Identify which cell holds the provided text, then report its [x, y] central coordinate. 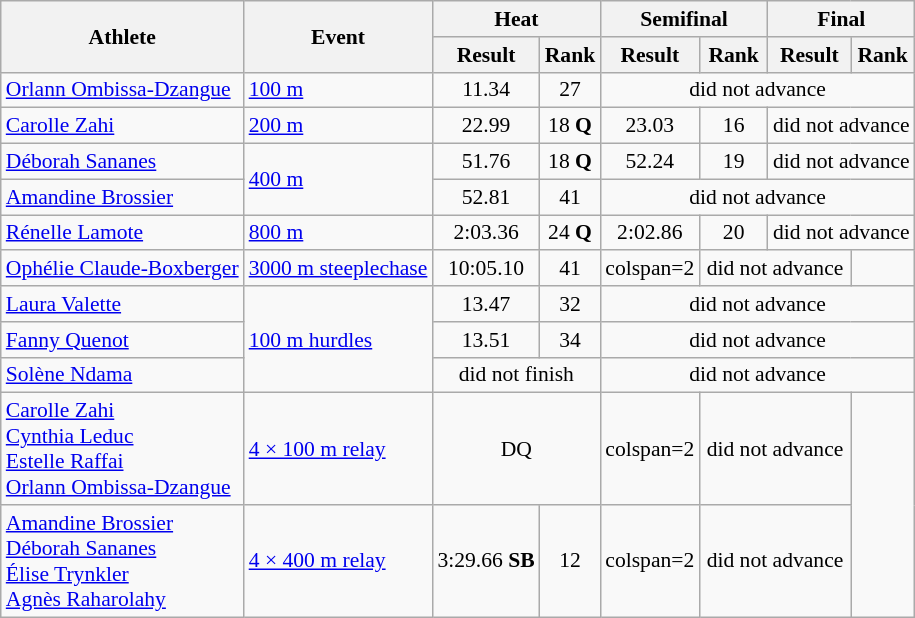
100 m [338, 90]
400 m [338, 180]
Amandine Brossier Déborah Sananes Élise Trynkler Agnès Raharolahy [122, 561]
Carolle Zahi Cynthia Leduc Estelle Raffai Orlann Ombissa-Dzangue [122, 449]
24 Q [570, 233]
10:05.10 [486, 269]
23.03 [650, 126]
34 [570, 340]
Ophélie Claude-Boxberger [122, 269]
2:03.36 [486, 233]
Fanny Quenot [122, 340]
32 [570, 304]
4 × 400 m relay [338, 561]
4 × 100 m relay [338, 449]
DQ [516, 449]
100 m hurdles [338, 340]
Event [338, 36]
Final [842, 19]
did not finish [516, 375]
51.76 [486, 162]
800 m [338, 233]
Amandine Brossier [122, 197]
13.47 [486, 304]
27 [570, 90]
Carolle Zahi [122, 126]
Laura Valette [122, 304]
16 [734, 126]
Athlete [122, 36]
200 m [338, 126]
2:02.86 [650, 233]
Solène Ndama [122, 375]
3:29.66 SB [486, 561]
20 [734, 233]
22.99 [486, 126]
3000 m steeplechase [338, 269]
52.81 [486, 197]
Orlann Ombissa-Dzangue [122, 90]
11.34 [486, 90]
19 [734, 162]
52.24 [650, 162]
13.51 [486, 340]
Rénelle Lamote [122, 233]
Déborah Sananes [122, 162]
Semifinal [684, 19]
Heat [516, 19]
12 [570, 561]
